Pinpoint the cell where the given text exists, returning its [X, Y] midpoint coordinate. 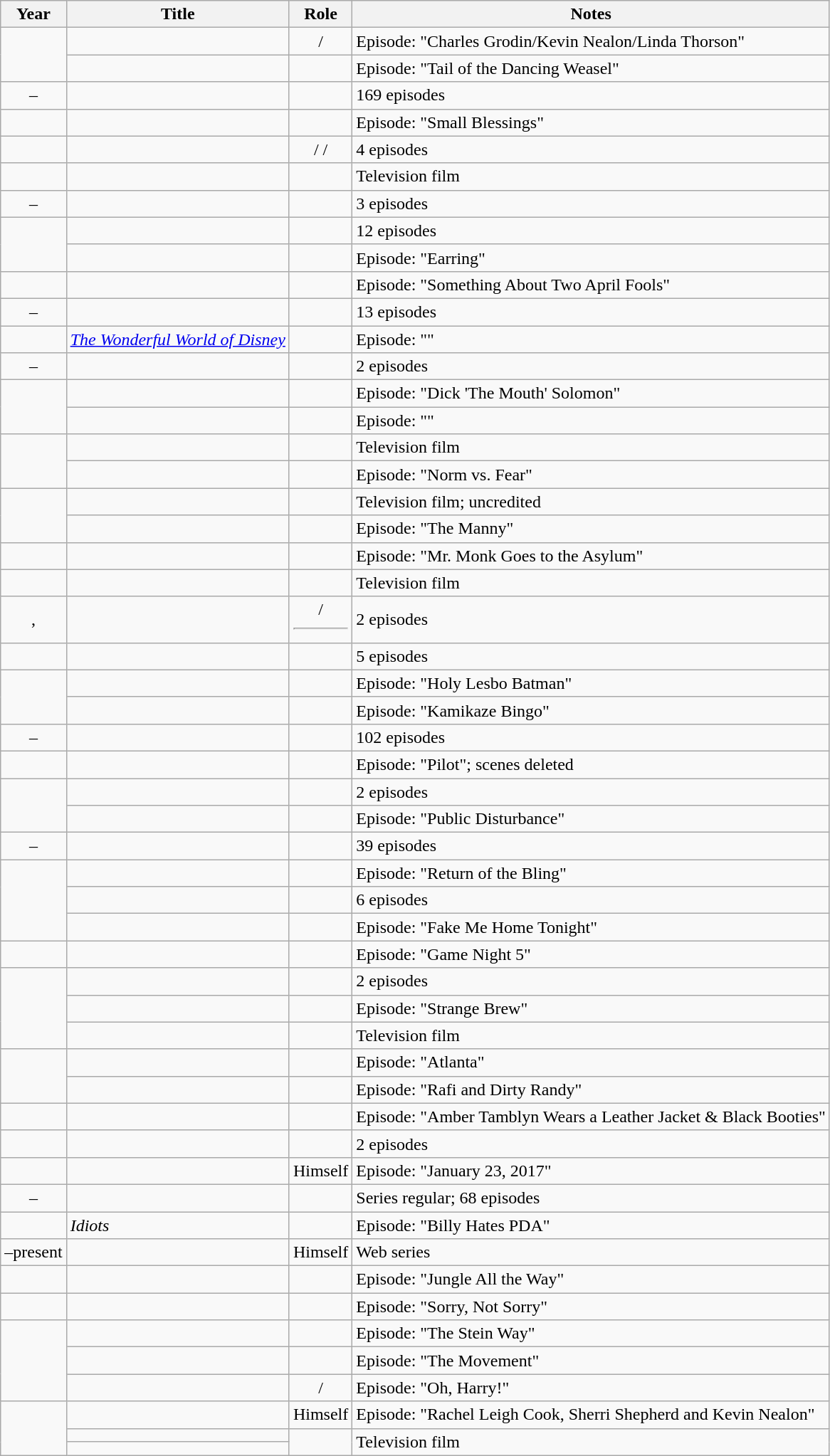
Episode: "Amber Tamblyn Wears a Leather Jacket & Black Booties" [591, 1117]
Episode: "Strange Brew" [591, 1008]
Episode: "Game Night 5" [591, 954]
Notes [591, 14]
Episode: "Atlanta" [591, 1062]
The Wonderful World of Disney [178, 339]
Episode: "Holy Lesbo Batman" [591, 683]
–present [33, 1252]
Episode: "Tail of the Dancing Weasel" [591, 68]
Episode: "The Manny" [591, 529]
3 episodes [591, 204]
102 episodes [591, 737]
Web series [591, 1252]
Episode: "Billy Hates PDA" [591, 1225]
Episode: "Rachel Leigh Cook, Sherri Shepherd and Kevin Nealon" [591, 1415]
Episode: "The Movement" [591, 1361]
Episode: "Oh, Harry!" [591, 1388]
13 episodes [591, 312]
Episode: "Sorry, Not Sorry" [591, 1307]
Episode: "Jungle All the Way" [591, 1280]
Episode: "Kamikaze Bingo" [591, 710]
Episode: "Dick 'The Mouth' Solomon" [591, 394]
Title [178, 14]
6 episodes [591, 900]
Series regular; 68 episodes [591, 1198]
Episode: "Mr. Monk Goes to the Asylum" [591, 556]
Episode: "Public Disturbance" [591, 819]
Episode: "Something About Two April Fools" [591, 285]
12 episodes [591, 231]
Episode: "Rafi and Dirty Randy" [591, 1090]
Episode: "Charles Grodin/Kevin Nealon/Linda Thorson" [591, 41]
Role [320, 14]
Year [33, 14]
Episode: "Pilot"; scenes deleted [591, 764]
Episode: "Norm vs. Fear" [591, 475]
Episode: "Fake Me Home Tonight" [591, 927]
/ / [320, 149]
169 episodes [591, 95]
, [33, 619]
4 episodes [591, 149]
5 episodes [591, 656]
Episode: "January 23, 2017" [591, 1171]
Episode: "Small Blessings" [591, 122]
Episode: "Earring" [591, 258]
Television film; uncredited [591, 502]
Episode: "The Stein Way" [591, 1334]
Episode: "Return of the Bling" [591, 873]
39 episodes [591, 846]
Idiots [178, 1225]
